Output the [x, y] coordinate of the center of the cell containing the given text.  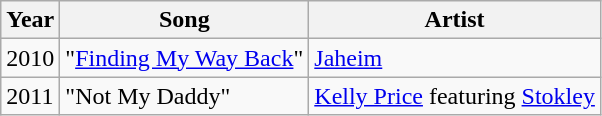
Jaheim [455, 58]
Song [184, 20]
Artist [455, 20]
Year [30, 20]
Kelly Price featuring Stokley [455, 96]
"Not My Daddy" [184, 96]
2011 [30, 96]
"Finding My Way Back" [184, 58]
2010 [30, 58]
